Capture the cell that displays the provided text and extract its [X, Y] central coordinate. 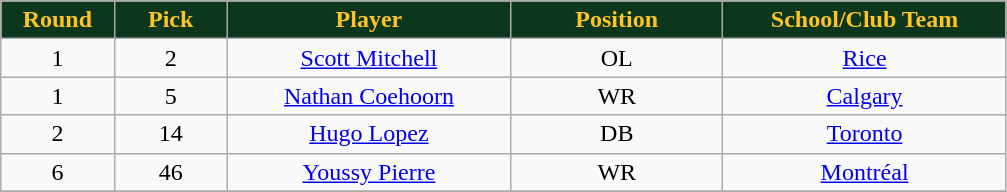
Round [58, 20]
Hugo Lopez [368, 134]
Rice [864, 58]
Montréal [864, 172]
Toronto [864, 134]
5 [170, 96]
Position [617, 20]
6 [58, 172]
OL [617, 58]
Youssy Pierre [368, 172]
Scott Mitchell [368, 58]
14 [170, 134]
Nathan Coehoorn [368, 96]
46 [170, 172]
Pick [170, 20]
Player [368, 20]
School/Club Team [864, 20]
DB [617, 134]
Calgary [864, 96]
